For the text-containing cell, return its midpoint in (x, y) coordinate format. 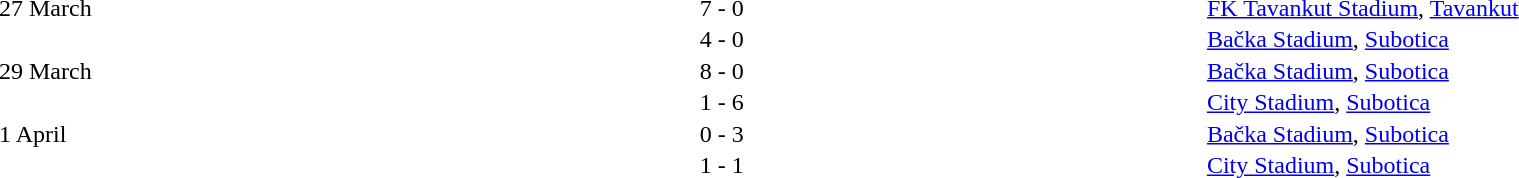
0 - 3 (722, 134)
4 - 0 (722, 39)
1 - 6 (722, 103)
8 - 0 (722, 71)
